Find where the given text appears and provide that cell's center as (X, Y) coordinate. 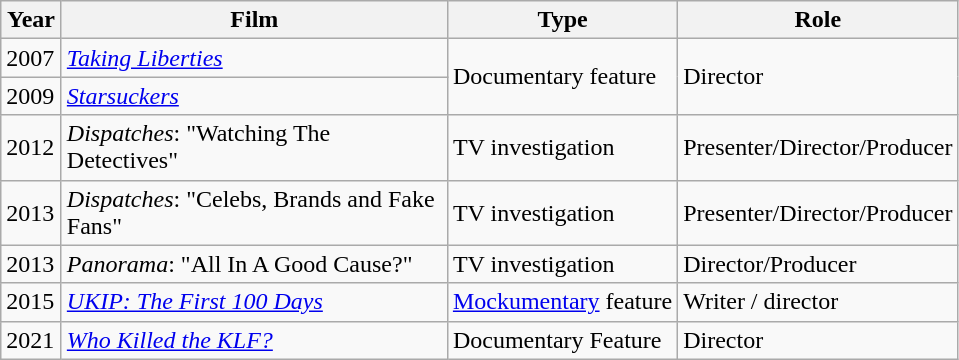
Dispatches: "Celebs, Brands and Fake Fans" (254, 212)
Year (32, 20)
Dispatches: "Watching The Detectives" (254, 148)
Type (562, 20)
Mockumentary feature (562, 302)
2007 (32, 58)
2009 (32, 96)
Who Killed the KLF? (254, 340)
Documentary Feature (562, 340)
Role (818, 20)
Film (254, 20)
2021 (32, 340)
Documentary feature (562, 77)
Writer / director (818, 302)
2012 (32, 148)
2015 (32, 302)
Starsuckers (254, 96)
Taking Liberties (254, 58)
Director/Producer (818, 264)
UKIP: The First 100 Days (254, 302)
Panorama: "All In A Good Cause?" (254, 264)
